Search for the cell housing the specified text and yield its (X, Y) center coordinate. 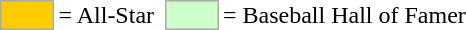
= All-Star (106, 15)
